Find where the given text appears and provide that cell's center as [x, y] coordinate. 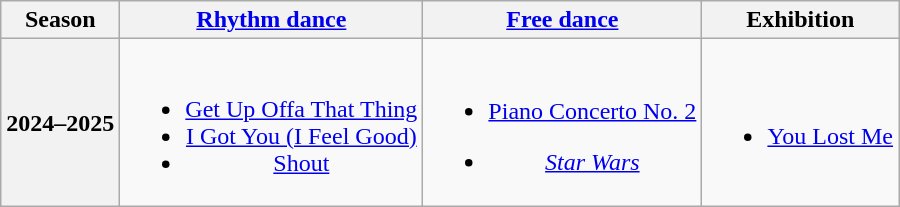
Piano Concerto No. 2 Star Wars [562, 122]
Free dance [562, 20]
Exhibition [800, 20]
Rhythm dance [272, 20]
Season [60, 20]
2024–2025 [60, 122]
Get Up Offa That ThingI Got You (I Feel Good) Shout [272, 122]
You Lost Me [800, 122]
